Provide the (X, Y) coordinate of the cell's center where the given text is located.  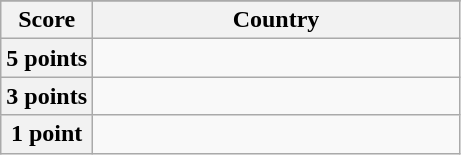
5 points (47, 58)
Country (276, 20)
1 point (47, 134)
3 points (47, 96)
Score (47, 20)
